Return (x, y) of the center of cell containing provided text 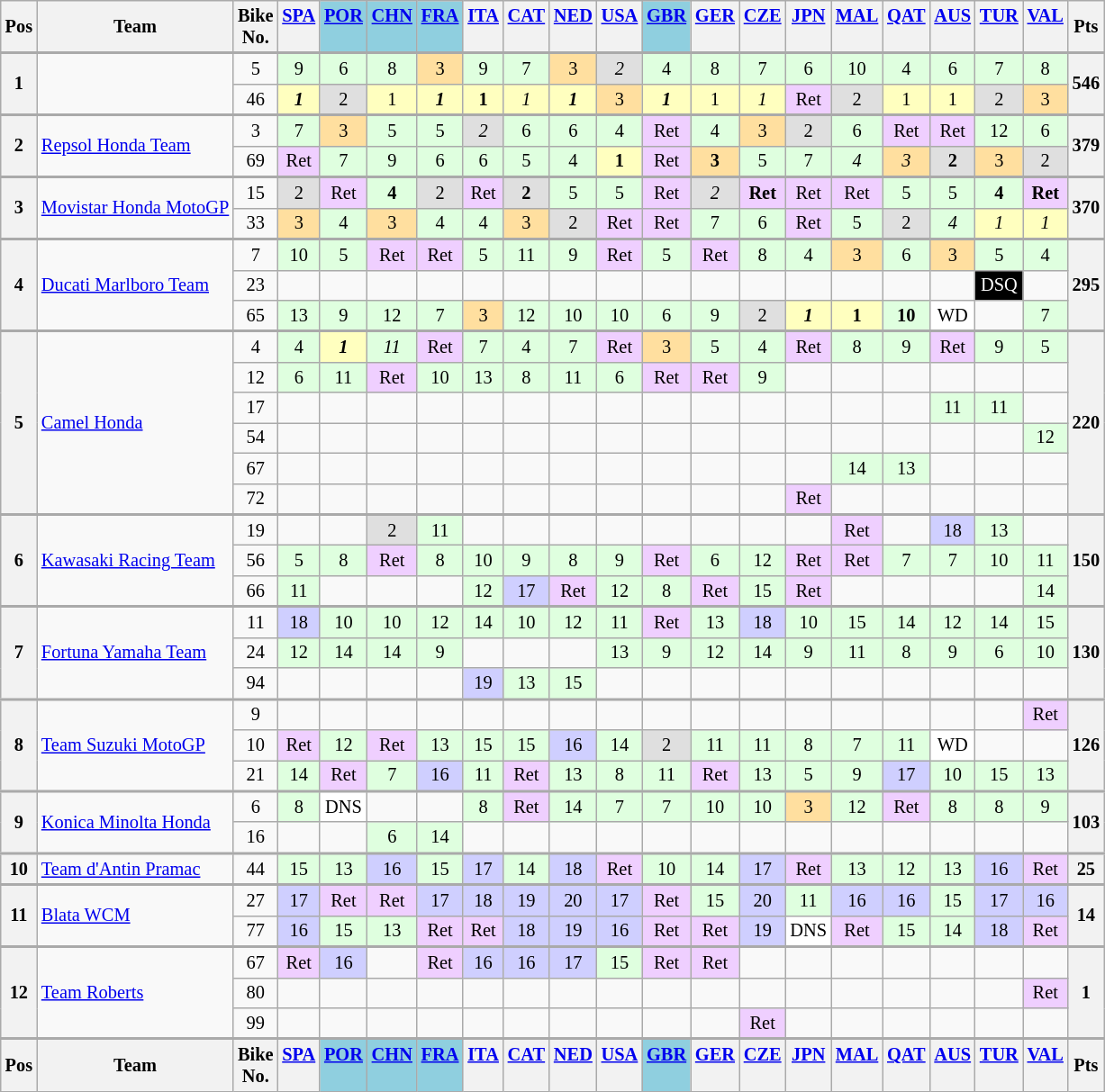
220 (1086, 423)
94 (256, 683)
27 (256, 899)
Team d'Antin Pramac (135, 868)
72 (256, 499)
44 (256, 868)
130 (1086, 653)
Kawasaki Racing Team (135, 560)
Ducati Marlboro Team (135, 284)
Team Roberts (135, 992)
66 (256, 591)
546 (1086, 85)
Fortuna Yamaha Team (135, 653)
103 (1086, 821)
54 (256, 438)
Team Suzuki MotoGP (135, 745)
126 (1086, 745)
Camel Honda (135, 423)
295 (1086, 284)
33 (256, 223)
77 (256, 931)
25 (1086, 868)
Blata WCM (135, 915)
23 (256, 285)
Movistar Honda MotoGP (135, 207)
65 (256, 315)
150 (1086, 560)
Konica Minolta Honda (135, 821)
DSQ (1000, 285)
21 (256, 775)
370 (1086, 207)
56 (256, 561)
99 (256, 1023)
46 (256, 99)
379 (1086, 146)
80 (256, 993)
69 (256, 161)
Repsol Honda Team (135, 146)
24 (256, 653)
